Return (x, y) of the center of cell containing provided text 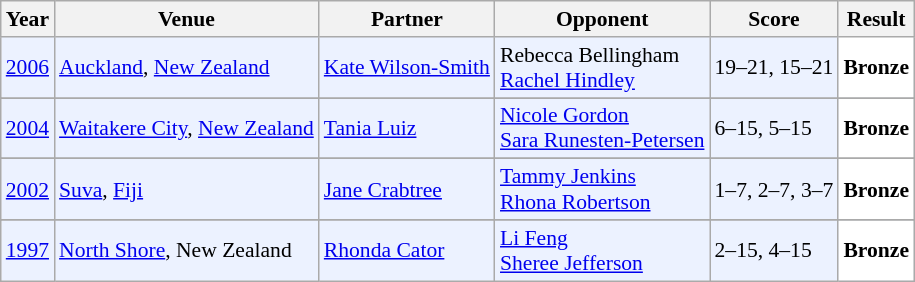
Jane Crabtree (407, 190)
Opponent (602, 19)
2006 (28, 68)
Score (774, 19)
6–15, 5–15 (774, 128)
Rhonda Cator (407, 250)
1997 (28, 250)
1–7, 2–7, 3–7 (774, 190)
Result (876, 19)
2004 (28, 128)
Waitakere City, New Zealand (186, 128)
Suva, Fiji (186, 190)
2–15, 4–15 (774, 250)
Partner (407, 19)
Auckland, New Zealand (186, 68)
2002 (28, 190)
North Shore, New Zealand (186, 250)
Li Feng Sheree Jefferson (602, 250)
Nicole Gordon Sara Runesten-Petersen (602, 128)
Tania Luiz (407, 128)
Kate Wilson-Smith (407, 68)
Year (28, 19)
Tammy Jenkins Rhona Robertson (602, 190)
19–21, 15–21 (774, 68)
Venue (186, 19)
Rebecca Bellingham Rachel Hindley (602, 68)
